Identify which cell holds the provided text, then report its (x, y) central coordinate. 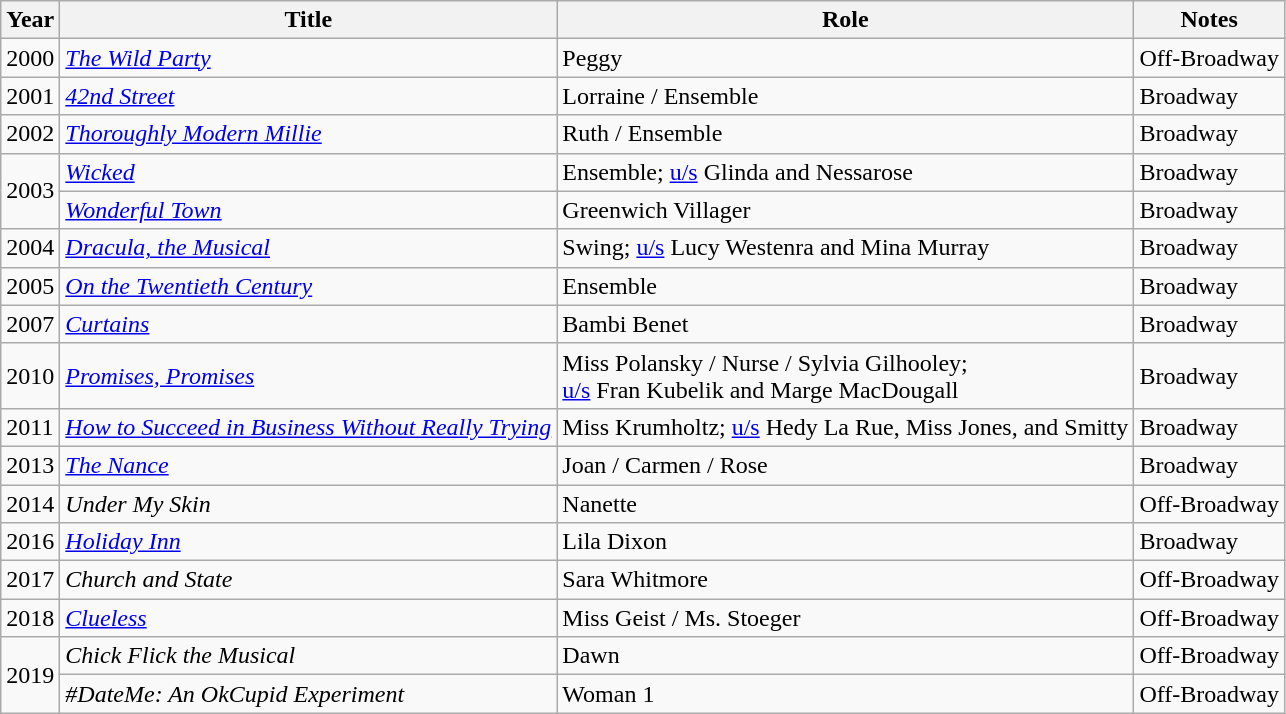
2000 (30, 58)
Ensemble; u/s Glinda and Nessarose (846, 172)
2014 (30, 503)
Ruth / Ensemble (846, 134)
2001 (30, 96)
2005 (30, 286)
Under My Skin (308, 503)
Clueless (308, 618)
Sara Whitmore (846, 580)
2003 (30, 191)
Wicked (308, 172)
2017 (30, 580)
2019 (30, 675)
On the Twentieth Century (308, 286)
Year (30, 20)
Nanette (846, 503)
Miss Polansky / Nurse / Sylvia Gilhooley;u/s Fran Kubelik and Marge MacDougall (846, 376)
Role (846, 20)
2018 (30, 618)
The Wild Party (308, 58)
Thoroughly Modern Millie (308, 134)
Holiday Inn (308, 542)
2011 (30, 427)
2010 (30, 376)
Curtains (308, 324)
Wonderful Town (308, 210)
Lila Dixon (846, 542)
#DateMe: An OkCupid Experiment (308, 694)
Lorraine / Ensemble (846, 96)
2013 (30, 465)
2004 (30, 248)
Peggy (846, 58)
2002 (30, 134)
2007 (30, 324)
Notes (1210, 20)
Title (308, 20)
Church and State (308, 580)
Miss Geist / Ms. Stoeger (846, 618)
Bambi Benet (846, 324)
Joan / Carmen / Rose (846, 465)
Chick Flick the Musical (308, 656)
Dracula, the Musical (308, 248)
2016 (30, 542)
Ensemble (846, 286)
Promises, Promises (308, 376)
Miss Krumholtz; u/s Hedy La Rue, Miss Jones, and Smitty (846, 427)
Dawn (846, 656)
The Nance (308, 465)
Greenwich Villager (846, 210)
Woman 1 (846, 694)
42nd Street (308, 96)
How to Succeed in Business Without Really Trying (308, 427)
Swing; u/s Lucy Westenra and Mina Murray (846, 248)
